Provide the [X, Y] coordinate of the cell's center where the given text is located.  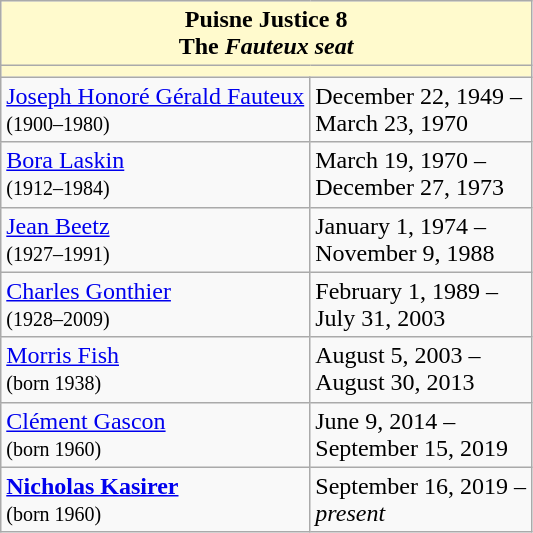
Puisne Justice 8The Fauteux seat [266, 34]
September 16, 2019 – present [421, 500]
Jean Beetz(1927–1991) [156, 240]
August 5, 2003 – August 30, 2013 [421, 370]
Joseph Honoré Gérald Fauteux(1900–1980) [156, 110]
March 19, 1970 – December 27, 1973 [421, 174]
Nicholas Kasirer(born 1960) [156, 500]
December 22, 1949 – March 23, 1970 [421, 110]
June 9, 2014 – September 15, 2019 [421, 434]
Bora Laskin(1912–1984) [156, 174]
Morris Fish(born 1938) [156, 370]
Clément Gascon(born 1960) [156, 434]
Charles Gonthier(1928–2009) [156, 304]
February 1, 1989 – July 31, 2003 [421, 304]
January 1, 1974 – November 9, 1988 [421, 240]
